Return (X, Y) of the center of cell containing provided text 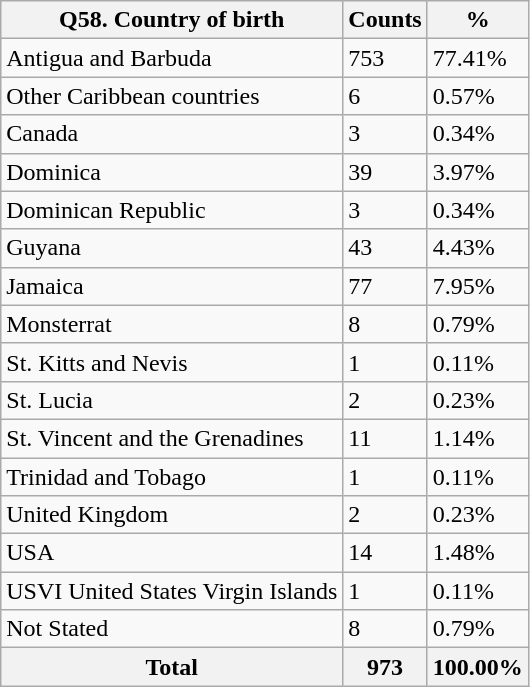
Antigua and Barbuda (172, 58)
Jamaica (172, 286)
753 (385, 58)
Trinidad and Tobago (172, 477)
St. Lucia (172, 400)
43 (385, 248)
14 (385, 553)
Q58. Country of birth (172, 20)
Total (172, 667)
Counts (385, 20)
Dominican Republic (172, 210)
1.48% (478, 553)
4.43% (478, 248)
Canada (172, 134)
7.95% (478, 286)
1.14% (478, 438)
973 (385, 667)
% (478, 20)
St. Vincent and the Grenadines (172, 438)
3.97% (478, 172)
United Kingdom (172, 515)
Dominica (172, 172)
100.00% (478, 667)
USA (172, 553)
77.41% (478, 58)
0.57% (478, 96)
St. Kitts and Nevis (172, 362)
Monsterrat (172, 324)
USVI United States Virgin Islands (172, 591)
Not Stated (172, 629)
11 (385, 438)
6 (385, 96)
39 (385, 172)
Other Caribbean countries (172, 96)
77 (385, 286)
Guyana (172, 248)
